Locate the cell with the specified text and output its [x, y] center coordinate. 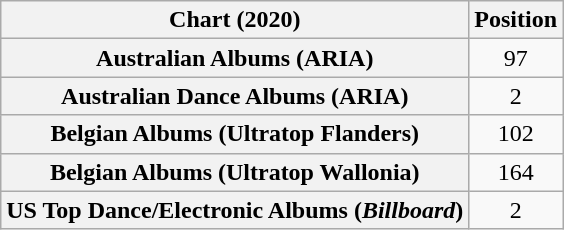
164 [516, 172]
Australian Albums (ARIA) [235, 58]
Belgian Albums (Ultratop Flanders) [235, 134]
97 [516, 58]
Chart (2020) [235, 20]
102 [516, 134]
US Top Dance/Electronic Albums (Billboard) [235, 210]
Australian Dance Albums (ARIA) [235, 96]
Position [516, 20]
Belgian Albums (Ultratop Wallonia) [235, 172]
